For the text-containing cell, return its midpoint in [x, y] coordinate format. 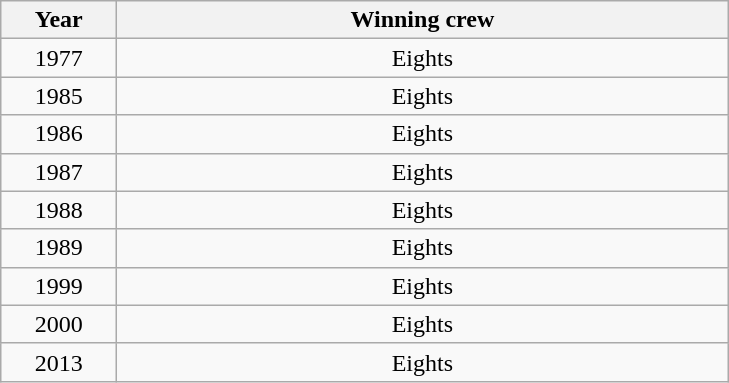
1987 [59, 172]
2000 [59, 324]
1988 [59, 210]
2013 [59, 362]
1999 [59, 286]
Year [59, 20]
1986 [59, 134]
Winning crew [422, 20]
1985 [59, 96]
1977 [59, 58]
1989 [59, 248]
